Extract the [X, Y] coordinate from the center of the cell holding the provided text.  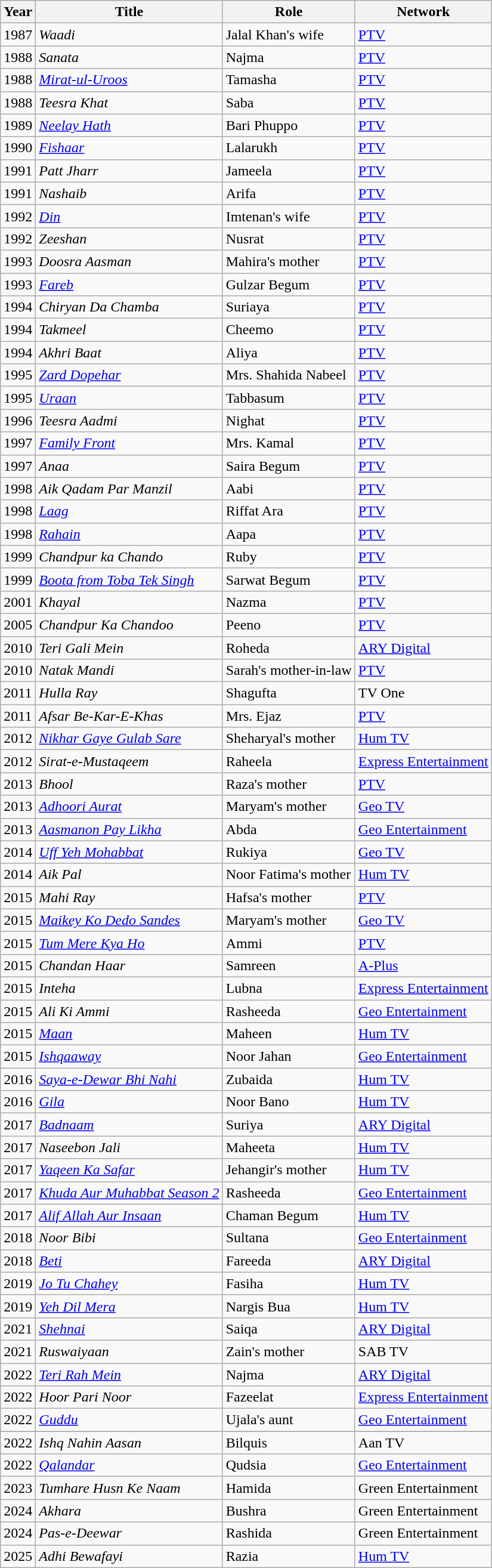
Raza's mother [289, 784]
Badnaam [129, 1125]
Yeh Dil Mera [129, 1306]
Sirat-e-Mustaqeem [129, 761]
Suriya [289, 1125]
Raheela [289, 761]
Sheharyal's mother [289, 739]
Bhool [129, 784]
Fasiha [289, 1283]
Qalandar [129, 1465]
Mrs. Shahida Nabeel [289, 375]
2023 [18, 1488]
Uraan [129, 398]
Doosra Aasman [129, 261]
Guddu [129, 1420]
Beti [129, 1261]
Ujala's aunt [289, 1420]
Chandan Haar [129, 965]
Inteha [129, 988]
Alif Allah Aur Insaan [129, 1215]
Nashaib [129, 193]
Teesra Aadmi [129, 421]
Natak Mandi [129, 671]
Riffat Ara [289, 511]
Noor Jahan [289, 1057]
Fishaar [129, 148]
Adhoori Aurat [129, 807]
Abda [289, 829]
Aik Qadam Par Manzil [129, 489]
Suriaya [289, 307]
Teri Rah Mein [129, 1374]
Maan [129, 1034]
Network [423, 12]
2001 [18, 602]
Ruby [289, 557]
Ammi [289, 943]
Sanata [129, 57]
Mahira's mother [289, 261]
Fareb [129, 285]
Roheda [289, 647]
Anaa [129, 466]
Aabi [289, 489]
Peeno [289, 625]
Jo Tu Chahey [129, 1283]
Afsar Be-Kar-E-Khas [129, 716]
Aasmanon Pay Likha [129, 829]
1989 [18, 125]
Saiqa [289, 1329]
Sarwat Begum [289, 579]
Nighat [289, 421]
Laag [129, 511]
Shagufta [289, 693]
Akhara [129, 1511]
Rashida [289, 1533]
Yaqeen Ka Safar [129, 1170]
Gulzar Begum [289, 285]
Waadi [129, 35]
Mrs. Ejaz [289, 716]
Ishqaaway [129, 1057]
Tum Mere Kya Ho [129, 943]
Hamida [289, 1488]
Uff Yeh Mohabbat [129, 852]
Tumhare Husn Ke Naam [129, 1488]
Nikhar Gaye Gulab Sare [129, 739]
Aik Pal [129, 875]
Maheeta [289, 1147]
Hoor Pari Noor [129, 1397]
Jalal Khan's wife [289, 35]
2025 [18, 1556]
Nargis Bua [289, 1306]
Maikey Ko Dedo Sandes [129, 920]
Tabbasum [289, 398]
Chaman Begum [289, 1215]
TV One [423, 693]
Mrs. Kamal [289, 443]
Pas-e-Deewar [129, 1533]
Boota from Toba Tek Singh [129, 579]
A-Plus [423, 965]
Saira Begum [289, 466]
Khuda Aur Muhabbat Season 2 [129, 1193]
Aan TV [423, 1443]
Zard Dopehar [129, 375]
Naseebon Jali [129, 1147]
Takmeel [129, 330]
Nazma [289, 602]
Gila [129, 1102]
Din [129, 216]
Maheen [289, 1034]
Noor Bano [289, 1102]
Chandpur ka Chando [129, 557]
Sultana [289, 1238]
Teri Gali Mein [129, 647]
Fareeda [289, 1261]
Razia [289, 1556]
Rahain [129, 534]
Fazeelat [289, 1397]
Cheemo [289, 330]
Saya-e-Dewar Bhi Nahi [129, 1079]
Bari Phuppo [289, 125]
Title [129, 12]
SAB TV [423, 1351]
Chandpur Ka Chandoo [129, 625]
Role [289, 12]
Ruswaiyaan [129, 1351]
Patt Jharr [129, 171]
Sarah's mother-in-law [289, 671]
Nusrat [289, 239]
Teesra Khat [129, 103]
1996 [18, 421]
Ishq Nahin Aasan [129, 1443]
Family Front [129, 443]
Noor Fatima's mother [289, 875]
Adhi Bewafayi [129, 1556]
Akhri Baat [129, 353]
Zubaida [289, 1079]
Jameela [289, 171]
2005 [18, 625]
Bushra [289, 1511]
Shehnai [129, 1329]
Zain's mother [289, 1351]
Neelay Hath [129, 125]
Arifa [289, 193]
Saba [289, 103]
Year [18, 12]
Aapa [289, 534]
Lubna [289, 988]
Zeeshan [129, 239]
Ali Ki Ammi [129, 1011]
Samreen [289, 965]
Lalarukh [289, 148]
Hulla Ray [129, 693]
Khayal [129, 602]
Tamasha [289, 80]
Rukiya [289, 852]
Mirat-ul-Uroos [129, 80]
Chiryan Da Chamba [129, 307]
1990 [18, 148]
Qudsia [289, 1465]
Noor Bibi [129, 1238]
Bilquis [289, 1443]
Mahi Ray [129, 897]
1987 [18, 35]
Hafsa's mother [289, 897]
Jehangir's mother [289, 1170]
Imtenan's wife [289, 216]
Aliya [289, 353]
